Detect which cell encompasses the target text, then output its (X, Y) center coordinate. 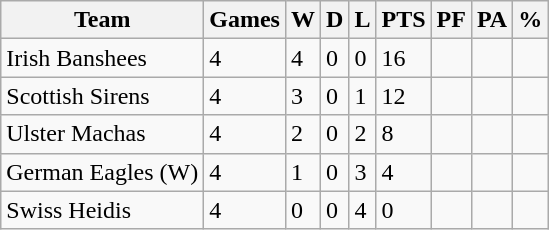
PF (451, 20)
% (530, 20)
Irish Banshees (102, 58)
Ulster Machas (102, 134)
D (335, 20)
German Eagles (W) (102, 172)
Swiss Heidis (102, 210)
8 (404, 134)
Games (245, 20)
12 (404, 96)
PTS (404, 20)
16 (404, 58)
PA (492, 20)
W (302, 20)
Scottish Sirens (102, 96)
Team (102, 20)
L (362, 20)
